Find where the given text appears and provide that cell's center as [X, Y] coordinate. 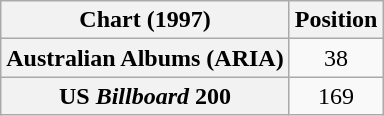
169 [336, 96]
Chart (1997) [145, 20]
38 [336, 58]
Position [336, 20]
Australian Albums (ARIA) [145, 58]
US Billboard 200 [145, 96]
